Provide the [X, Y] coordinate of the cell's center where the given text is located.  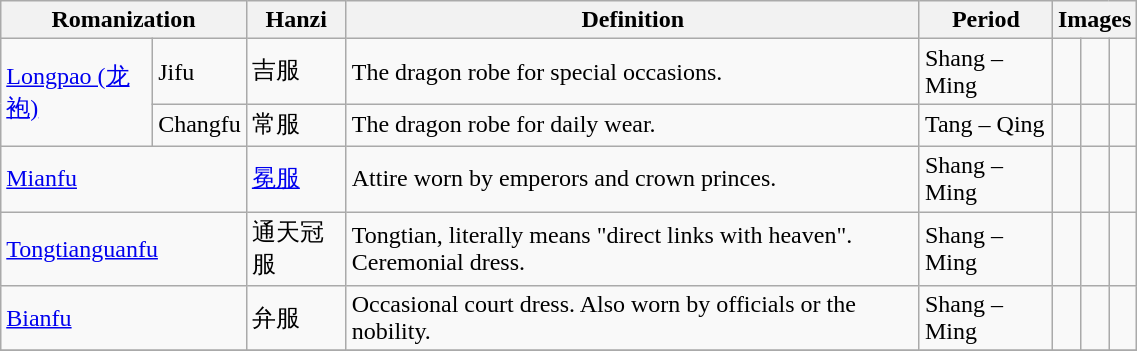
Tongtianguanfu [124, 249]
Mianfu [124, 178]
Jifu [200, 72]
Images [1094, 20]
Tongtian, literally means "direct links with heaven". Ceremonial dress. [632, 249]
弁服 [296, 318]
Occasional court dress. Also worn by officials or the nobility. [632, 318]
Bianfu [124, 318]
The dragon robe for special occasions. [632, 72]
The dragon robe for daily wear. [632, 126]
Attire worn by emperors and crown princes. [632, 178]
Romanization [124, 20]
Changfu [200, 126]
Hanzi [296, 20]
常服 [296, 126]
Period [986, 20]
通天冠服 [296, 249]
Tang – Qing [986, 126]
Definition [632, 20]
Longpao (龙袍) [77, 93]
吉服 [296, 72]
冕服 [296, 178]
